Output the (X, Y) coordinate of the center of the cell containing the given text.  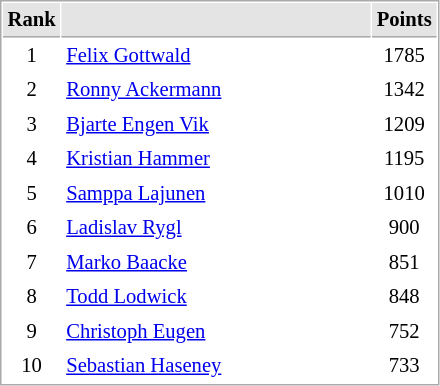
Rank (32, 20)
1785 (404, 56)
9 (32, 332)
851 (404, 262)
900 (404, 228)
Sebastian Haseney (216, 366)
6 (32, 228)
7 (32, 262)
Kristian Hammer (216, 158)
848 (404, 296)
1195 (404, 158)
Felix Gottwald (216, 56)
Christoph Eugen (216, 332)
10 (32, 366)
4 (32, 158)
8 (32, 296)
1342 (404, 90)
1209 (404, 124)
Samppa Lajunen (216, 194)
Bjarte Engen Vik (216, 124)
Todd Lodwick (216, 296)
Ronny Ackermann (216, 90)
1 (32, 56)
Points (404, 20)
2 (32, 90)
Marko Baacke (216, 262)
733 (404, 366)
3 (32, 124)
5 (32, 194)
752 (404, 332)
1010 (404, 194)
Ladislav Rygl (216, 228)
